Return (x, y) of the center of cell containing provided text 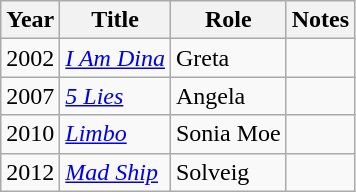
2010 (30, 134)
Sonia Moe (228, 134)
Angela (228, 96)
I Am Dina (116, 58)
2002 (30, 58)
5 Lies (116, 96)
Notes (320, 20)
Solveig (228, 172)
2007 (30, 96)
Year (30, 20)
Role (228, 20)
2012 (30, 172)
Limbo (116, 134)
Greta (228, 58)
Title (116, 20)
Mad Ship (116, 172)
